Provide the [X, Y] coordinate of the cell's center where the given text is located.  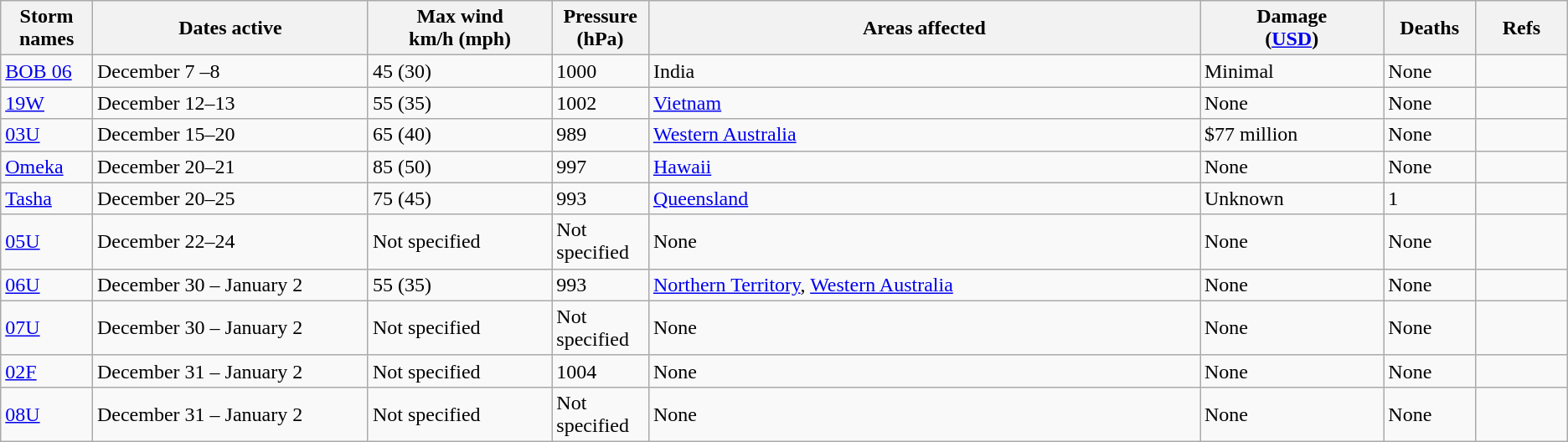
989 [601, 135]
Omeka [47, 167]
02F [47, 371]
Queensland [924, 198]
Refs [1521, 28]
December 7 –8 [230, 71]
Pressure(hPa) [601, 28]
07U [47, 328]
1 [1430, 198]
$77 million [1292, 135]
Hawaii [924, 167]
997 [601, 167]
85 (50) [459, 167]
December 20–25 [230, 198]
05U [47, 241]
Western Australia [924, 135]
Dates active [230, 28]
08U [47, 414]
December 12–13 [230, 103]
December 15–20 [230, 135]
Storm names [47, 28]
Vietnam [924, 103]
December 22–24 [230, 241]
1002 [601, 103]
BOB 06 [47, 71]
Damage(USD) [1292, 28]
Northern Territory, Western Australia [924, 285]
Deaths [1430, 28]
75 (45) [459, 198]
03U [47, 135]
December 20–21 [230, 167]
Areas affected [924, 28]
06U [47, 285]
Minimal [1292, 71]
Max windkm/h (mph) [459, 28]
65 (40) [459, 135]
1004 [601, 371]
45 (30) [459, 71]
Unknown [1292, 198]
India [924, 71]
1000 [601, 71]
19W [47, 103]
Tasha [47, 198]
